Locate the cell with the specified text and output its [x, y] center coordinate. 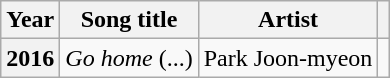
Artist [288, 20]
Park Joon-myeon [288, 58]
2016 [30, 58]
Year [30, 20]
Song title [129, 20]
Go home (...) [129, 58]
